Locate the cell with the specified text and output its [x, y] center coordinate. 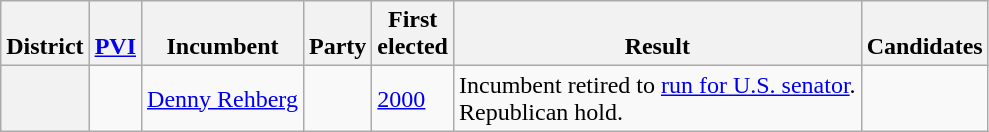
Candidates [924, 34]
Incumbent [223, 34]
District [45, 34]
Firstelected [413, 34]
Denny Rehberg [223, 98]
Incumbent retired to run for U.S. senator.Republican hold. [657, 98]
Result [657, 34]
PVI [115, 34]
2000 [413, 98]
Party [337, 34]
